From the cell containing the given text, extract its center point as (x, y) coordinate. 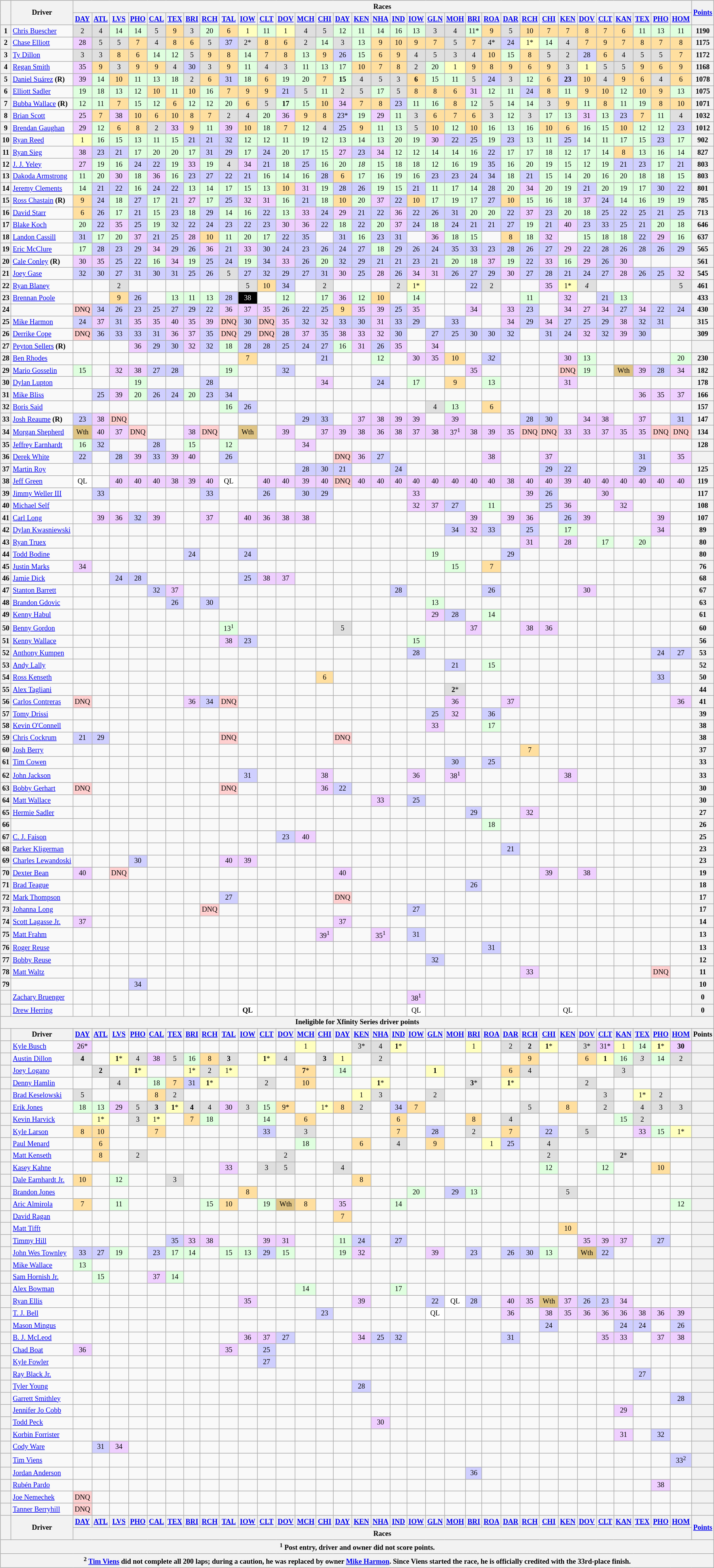
57 (5, 714)
Kyle Larson (42, 1132)
Johanna Long (42, 910)
55 (5, 689)
Jeffrey Earnhardt (42, 445)
Chad Boat (42, 1350)
John Wes Townley (42, 1253)
Brandon Jones (42, 1192)
Michael Self (42, 506)
Matt Kenseth (42, 1156)
Mike Wallace (42, 1265)
23* (343, 116)
Roger Reuse (42, 948)
Josh Berry (42, 750)
351 (380, 935)
Cody Ware (42, 1447)
89 (703, 530)
Dylan Kwasniewski (42, 530)
Mason Mingus (42, 1326)
David Ragan (42, 1217)
Alex Tagliani (42, 689)
Mike Harmon (42, 322)
Bubba Wallace (R) (42, 104)
64 (5, 801)
Chris Buescher (42, 31)
73 (5, 910)
7* (306, 1071)
Jeremy Clements (42, 189)
Chase Elliott (42, 43)
Mario Gosselin (42, 371)
827 (703, 152)
Matt Waltz (42, 972)
78 (5, 972)
545 (703, 274)
128 (703, 445)
Tim Cowen (42, 762)
Ryan Reed (42, 140)
51 (5, 641)
Anthony Kumpen (42, 653)
1168 (703, 67)
42 (5, 530)
26* (83, 1047)
Aric Almirola (42, 1204)
Jordan Anderson (42, 1473)
Kyle Busch (42, 1047)
Charles Lewandoski (42, 861)
Jennifer Jo Cobb (42, 1410)
125 (703, 470)
Justin Marks (42, 566)
74 (5, 922)
147 (703, 419)
31* (605, 1047)
391 (325, 935)
119 (703, 481)
178 (703, 383)
T. J. Bell (42, 1313)
Kevin Harvick (42, 1119)
Tanner Berryhill (42, 1509)
Blake Koch (42, 225)
46 (5, 579)
182 (703, 371)
Tim Viens (42, 1460)
72 (5, 897)
131 (229, 628)
1 Post entry, driver and owner did not score points. (357, 1547)
108 (703, 506)
45 (5, 566)
461 (703, 285)
Matt Tifft (42, 1228)
Brennan Poole (42, 298)
Ryan Sieg (42, 152)
565 (703, 249)
Carlos Contreras (42, 702)
Dexter Bean (42, 873)
Bobby Gerhart (42, 788)
Korbin Forrister (42, 1435)
Ray Black Jr. (42, 1374)
Joe Nemechek (42, 1497)
Kasey Kahne (42, 1168)
646 (703, 225)
Hermie Sadler (42, 812)
Timmy Hill (42, 1241)
Bobby Reuse (42, 960)
713 (703, 213)
Kenny Wallace (42, 641)
Garrett Smithley (42, 1399)
75 (5, 935)
9* (286, 1107)
Denny Hamlin (42, 1083)
B. J. McLeod (42, 1337)
Ty Dillon (42, 55)
107 (703, 518)
Alex Bowman (42, 1290)
Paul Menard (42, 1143)
Brad Teague (42, 886)
69 (5, 861)
Jeff Green (42, 481)
54 (5, 678)
62 (5, 775)
48 (5, 603)
Tomy Drissi (42, 714)
Matt Frahm (42, 935)
Carl Long (42, 518)
Benny Gordon (42, 628)
Erik Jones (42, 1107)
Peyton Sellers (R) (42, 347)
315 (703, 322)
11* (474, 31)
Todd Bodine (42, 555)
801 (703, 189)
John Jackson (42, 775)
309 (703, 334)
371 (455, 432)
1175 (703, 43)
79 (5, 984)
117 (703, 494)
Parker Kligerman (42, 849)
Stanton Barrett (42, 591)
Scott Lagasse Jr. (42, 922)
1071 (703, 104)
65 (5, 812)
Morgan Shepherd (42, 432)
166 (703, 395)
Kenny Habul (42, 615)
David Starr (42, 213)
902 (703, 140)
71 (5, 886)
Landon Cassill (42, 237)
Brian Scott (42, 116)
Dylan Lupton (42, 383)
Ineligible for Xfinity Series driver points (357, 1023)
Ross Kenseth (42, 678)
Brad Keselowski (42, 1095)
43 (5, 542)
1032 (703, 116)
Eric McClure (42, 249)
785 (703, 200)
49 (5, 615)
430 (703, 310)
77 (5, 960)
Elliott Sadler (42, 91)
230 (703, 358)
1012 (703, 128)
157 (703, 407)
1172 (703, 55)
Ross Chastain (R) (42, 200)
134 (703, 432)
Ryan Truex (42, 542)
1078 (703, 80)
Ryan Blaney (42, 285)
J. J. Yeley (42, 164)
Jamie Dick (42, 579)
1190 (703, 31)
Ryan Ellis (42, 1301)
Dakoda Armstrong (42, 176)
Jimmy Weller III (42, 494)
637 (703, 237)
Kyle Fowler (42, 1362)
Cale Conley (R) (42, 261)
47 (5, 591)
Ben Rhodes (42, 358)
Chris Cockrum (42, 738)
C. J. Faison (42, 837)
Kevin O'Connell (42, 726)
Josh Reaume (R) (42, 419)
Zachary Bruenger (42, 997)
Sam Hornish Jr. (42, 1277)
Derek White (42, 457)
561 (703, 261)
Mark Thompson (42, 897)
433 (703, 298)
Andy Lally (42, 665)
Regan Smith (42, 67)
70 (5, 873)
Brandon Gdovic (42, 603)
59 (5, 738)
Daniel Suárez (R) (42, 80)
Drew Herring (42, 1010)
332 (681, 1460)
66 (5, 825)
1075 (703, 91)
58 (5, 726)
Derrike Cope (42, 334)
Matt Wallace (42, 801)
Dale Earnhardt Jr. (42, 1180)
Boris Said (42, 407)
Joey Gase (42, 274)
Brendan Gaughan (42, 128)
Martin Roy (42, 470)
4* (492, 43)
Mike Bliss (42, 395)
Tyler Young (42, 1386)
Todd Peck (42, 1423)
Rubén Pardo (42, 1485)
Austin Dillon (42, 1059)
Joey Logano (42, 1071)
